Search for the cell housing the specified text and yield its (X, Y) center coordinate. 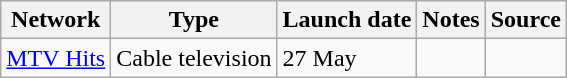
Type (194, 20)
Source (526, 20)
Cable television (194, 58)
MTV Hits (56, 58)
27 May (347, 58)
Network (56, 20)
Launch date (347, 20)
Notes (451, 20)
